Output the (X, Y) coordinate of the center of the cell containing the given text.  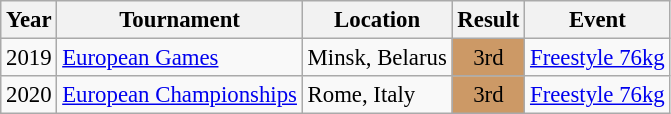
Minsk, Belarus (377, 58)
Rome, Italy (377, 95)
2019 (29, 58)
2020 (29, 95)
European Championships (180, 95)
European Games (180, 58)
Event (598, 20)
Location (377, 20)
Result (488, 20)
Year (29, 20)
Tournament (180, 20)
